Capture the cell that displays the provided text and extract its [x, y] central coordinate. 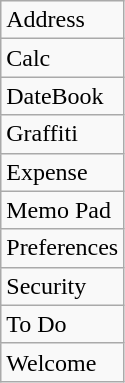
Expense [62, 172]
To Do [62, 324]
DateBook [62, 96]
Welcome [62, 362]
Graffiti [62, 134]
Calc [62, 58]
Address [62, 20]
Memo Pad [62, 210]
Security [62, 286]
Preferences [62, 248]
